Extract the [x, y] coordinate from the center of the cell holding the provided text.  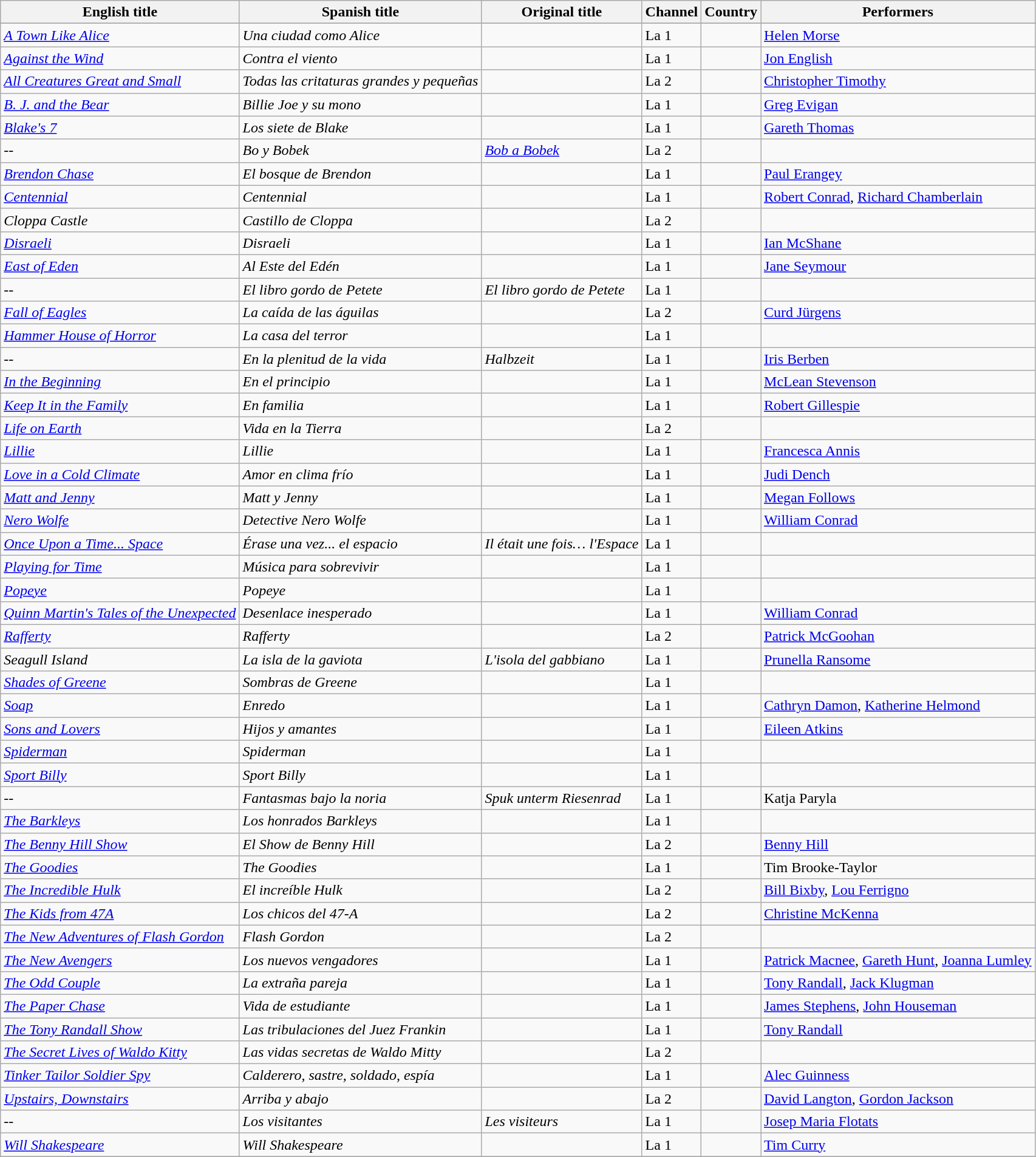
Spanish title [361, 12]
Érase una vez... el espacio [361, 544]
Iris Berben [898, 359]
Los visitantes [361, 1122]
Enredo [361, 706]
Spuk unterm Riesenrad [562, 798]
La caída de las águilas [361, 313]
Los chicos del 47-A [361, 913]
Sons and Lovers [120, 729]
David Langton, Gordon Jackson [898, 1099]
Los nuevos vengadores [361, 960]
Playing for Time [120, 567]
Ian McShane [898, 243]
Alec Guinness [898, 1076]
The Barkleys [120, 821]
English title [120, 12]
Performers [898, 12]
L'isola del gabbiano [562, 659]
Bill Bixby, Lou Ferrigno [898, 890]
Bob a Bobek [562, 151]
Calderero, sastre, soldado, espía [361, 1076]
Katja Paryla [898, 798]
Robert Gillespie [898, 405]
La casa del terror [361, 336]
The Benny Hill Show [120, 844]
Detective Nero Wolfe [361, 520]
Seagull Island [120, 659]
Las tribulaciones del Juez Frankin [361, 1029]
Country [731, 12]
Amor en clima frío [361, 474]
Todas las critaturas grandes y pequeñas [361, 81]
Paul Erangey [898, 174]
Arriba y abajo [361, 1099]
In the Beginning [120, 382]
La isla de la gaviota [361, 659]
Hammer House of Horror [120, 336]
Desenlace inesperado [361, 613]
Robert Conrad, Richard Chamberlain [898, 197]
Love in a Cold Climate [120, 474]
The New Adventures of Flash Gordon [120, 937]
Fall of Eagles [120, 313]
The Odd Couple [120, 983]
Las vidas secretas de Waldo Mitty [361, 1053]
Gareth Thomas [898, 128]
The New Avengers [120, 960]
Matt and Jenny [120, 497]
Cloppa Castle [120, 220]
Tony Randall [898, 1029]
Upstairs, Downstairs [120, 1099]
Hijos y amantes [361, 729]
The Paper Chase [120, 1006]
Life on Earth [120, 428]
Tim Brooke-Taylor [898, 867]
McLean Stevenson [898, 382]
Prunella Ransome [898, 659]
Jon English [898, 58]
Música para sobrevivir [361, 567]
Billie Joe y su mono [361, 104]
Patrick Macnee, Gareth Hunt, Joanna Lumley [898, 960]
Curd Jürgens [898, 313]
Quinn Martin's Tales of the Unexpected [120, 613]
En la plenitud de la vida [361, 359]
El increíble Hulk [361, 890]
Halbzeit [562, 359]
Shades of Greene [120, 683]
B. J. and the Bear [120, 104]
Patrick McGoohan [898, 636]
La extraña pareja [361, 983]
A Town Like Alice [120, 35]
Bo y Bobek [361, 151]
Tinker Tailor Soldier Spy [120, 1076]
Flash Gordon [361, 937]
El Show de Benny Hill [361, 844]
Fantasmas bajo la noria [361, 798]
Helen Morse [898, 35]
Al Este del Edén [361, 266]
Eileen Atkins [898, 729]
Matt y Jenny [361, 497]
Contra el viento [361, 58]
Il était une fois… l'Espace [562, 544]
The Secret Lives of Waldo Kitty [120, 1053]
The Kids from 47A [120, 913]
Vida en la Tierra [361, 428]
The Incredible Hulk [120, 890]
Greg Evigan [898, 104]
Benny Hill [898, 844]
Christine McKenna [898, 913]
Soap [120, 706]
El bosque de Brendon [361, 174]
Los honrados Barkleys [361, 821]
Cathryn Damon, Katherine Helmond [898, 706]
Megan Follows [898, 497]
Una ciudad como Alice [361, 35]
Tony Randall, Jack Klugman [898, 983]
Castillo de Cloppa [361, 220]
Blake's 7 [120, 128]
East of Eden [120, 266]
Tim Curry [898, 1145]
En el principio [361, 382]
Sombras de Greene [361, 683]
En familia [361, 405]
Francesca Annis [898, 451]
Jane Seymour [898, 266]
Los siete de Blake [361, 128]
Brendon Chase [120, 174]
Christopher Timothy [898, 81]
The Tony Randall Show [120, 1029]
All Creatures Great and Small [120, 81]
Josep Maria Flotats [898, 1122]
Nero Wolfe [120, 520]
James Stephens, John Houseman [898, 1006]
Keep It in the Family [120, 405]
Judi Dench [898, 474]
Channel [672, 12]
Original title [562, 12]
Against the Wind [120, 58]
Vida de estudiante [361, 1006]
Les visiteurs [562, 1122]
Once Upon a Time... Space [120, 544]
